Return (X, Y) of the center of cell containing provided text 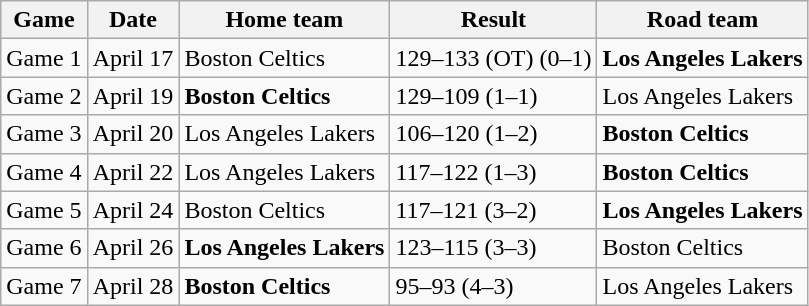
April 19 (133, 96)
April 24 (133, 210)
Road team (702, 20)
117–122 (1–3) (494, 172)
Game 1 (44, 58)
Game 5 (44, 210)
April 26 (133, 248)
April 20 (133, 134)
Result (494, 20)
Game 3 (44, 134)
95–93 (4–3) (494, 286)
117–121 (3–2) (494, 210)
Game (44, 20)
Game 2 (44, 96)
April 22 (133, 172)
123–115 (3–3) (494, 248)
106–120 (1–2) (494, 134)
Home team (284, 20)
Date (133, 20)
129–133 (OT) (0–1) (494, 58)
Game 4 (44, 172)
129–109 (1–1) (494, 96)
Game 7 (44, 286)
Game 6 (44, 248)
April 28 (133, 286)
April 17 (133, 58)
